Output the (x, y) coordinate of the center of the cell containing the given text.  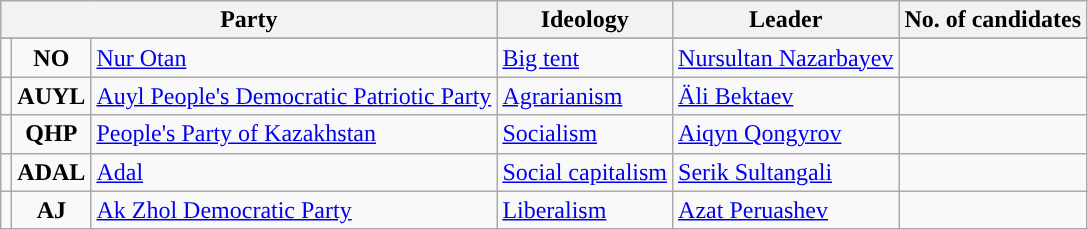
Agrarianism (585, 96)
QHP (52, 134)
Aiqyn Qongyrov (786, 134)
Leader (786, 20)
Adal (294, 172)
AJ (52, 210)
Serik Sultangali (786, 172)
Ak Zhol Democratic Party (294, 210)
Auyl People's Democratic Patriotic Party (294, 96)
Social capitalism (585, 172)
Nur Otan (294, 58)
ADAL (52, 172)
People's Party of Kazakhstan (294, 134)
NO (52, 58)
Liberalism (585, 210)
Big tent (585, 58)
Äli Bektaev (786, 96)
Ideology (585, 20)
Socialism (585, 134)
No. of candidates (993, 20)
Party (249, 20)
Azat Peruashev (786, 210)
Nursultan Nazarbayev (786, 58)
AUYL (52, 96)
